Return [X, Y] of the center of cell containing provided text 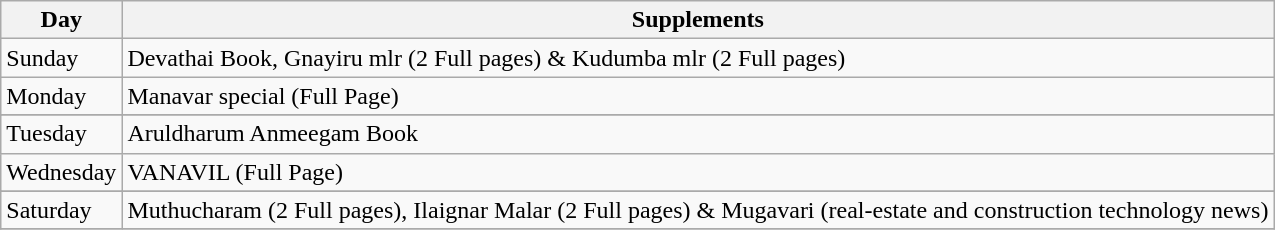
Saturday [62, 210]
Day [62, 20]
Supplements [698, 20]
Manavar special (Full Page) [698, 96]
Sunday [62, 58]
Devathai Book, Gnayiru mlr (2 Full pages) & Kudumba mlr (2 Full pages) [698, 58]
Monday [62, 96]
Wednesday [62, 172]
Muthucharam (2 Full pages), Ilaignar Malar (2 Full pages) & Mugavari (real-estate and construction technology news) [698, 210]
VANAVIL (Full Page) [698, 172]
Tuesday [62, 134]
Aruldharum Anmeegam Book [698, 134]
